Extract the [x, y] coordinate from the center of the cell holding the provided text.  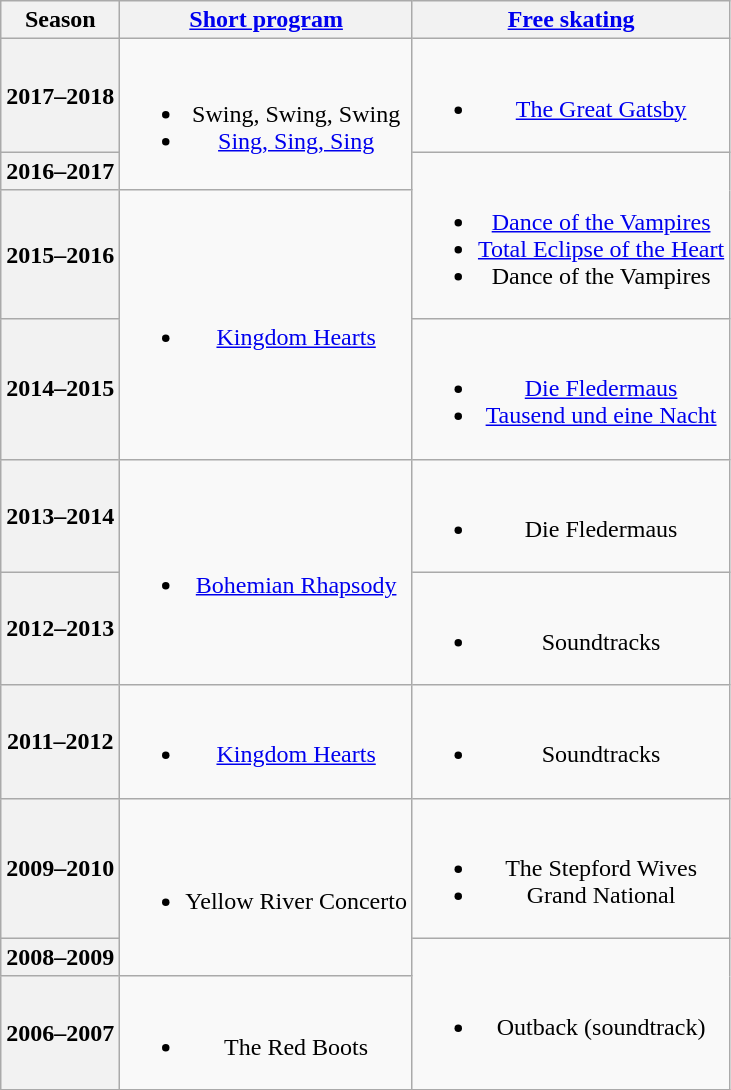
2015–2016 [60, 254]
2009–2010 [60, 868]
2008–2009 [60, 957]
2017–2018 [60, 96]
Dance of the Vampires Total Eclipse of the Heart Dance of the Vampires [570, 236]
The Red Boots [266, 1032]
The Stepford Wives Grand National [570, 868]
Die Fledermaus [570, 516]
2016–2017 [60, 171]
Outback (soundtrack) [570, 1014]
Die Fledermaus Tausend und eine Nacht [570, 389]
2014–2015 [60, 389]
Yellow River Concerto [266, 887]
Season [60, 20]
2011–2012 [60, 742]
The Great Gatsby [570, 96]
2006–2007 [60, 1032]
2012–2013 [60, 628]
Short program [266, 20]
Free skating [570, 20]
2013–2014 [60, 516]
Bohemian Rhapsody [266, 572]
Swing, Swing, Swing Sing, Sing, Sing [266, 114]
